Return the [x, y] coordinate for the center point of the cell that contains the specified text.  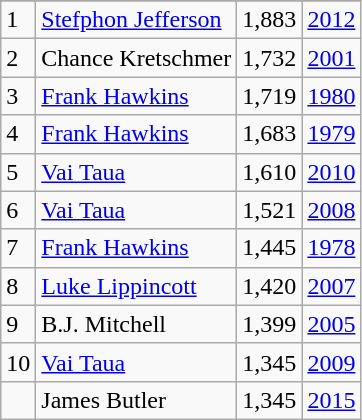
4 [18, 134]
1,399 [270, 324]
Chance Kretschmer [136, 58]
2010 [332, 172]
B.J. Mitchell [136, 324]
2015 [332, 400]
Luke Lippincott [136, 286]
1,683 [270, 134]
1,445 [270, 248]
2005 [332, 324]
2001 [332, 58]
1,883 [270, 20]
9 [18, 324]
1,420 [270, 286]
3 [18, 96]
James Butler [136, 400]
1978 [332, 248]
1980 [332, 96]
1,610 [270, 172]
7 [18, 248]
1,521 [270, 210]
Stefphon Jefferson [136, 20]
10 [18, 362]
2 [18, 58]
1,719 [270, 96]
2008 [332, 210]
1979 [332, 134]
2012 [332, 20]
1 [18, 20]
6 [18, 210]
2009 [332, 362]
8 [18, 286]
1,732 [270, 58]
5 [18, 172]
2007 [332, 286]
